Identify which cell holds the provided text, then report its (X, Y) central coordinate. 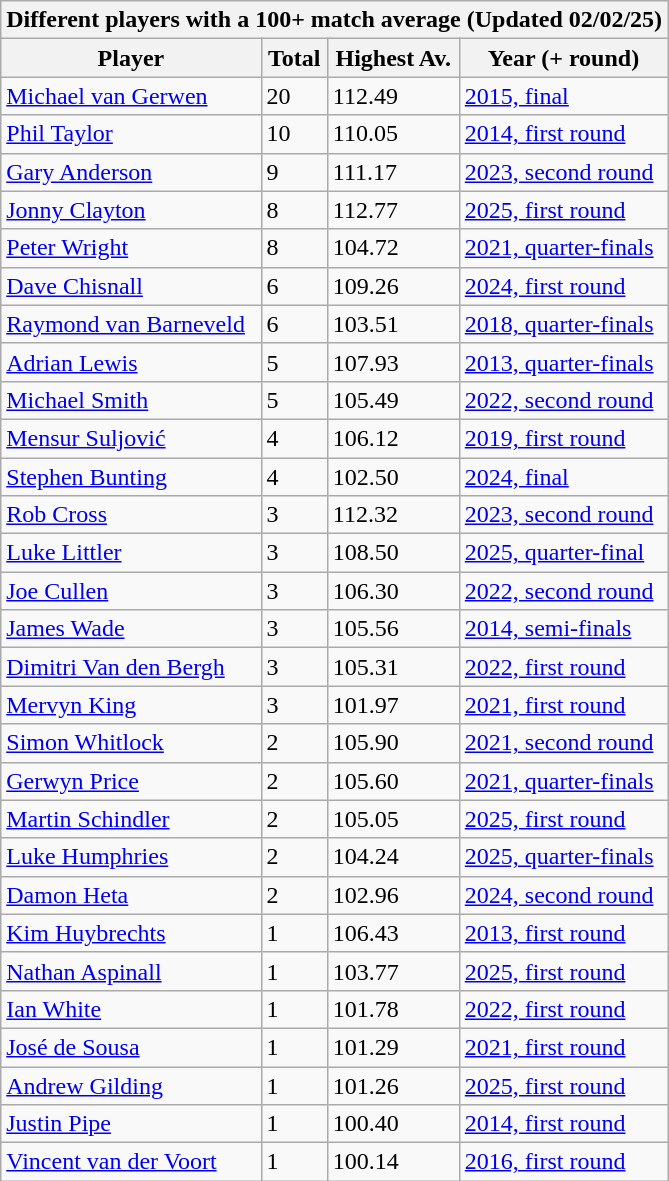
20 (294, 96)
101.97 (393, 705)
2025, quarter-finals (563, 857)
Highest Av. (393, 58)
Stephen Bunting (131, 477)
Rob Cross (131, 515)
107.93 (393, 362)
2024, final (563, 477)
109.26 (393, 286)
102.96 (393, 895)
Dimitri Van den Bergh (131, 667)
2013, quarter-finals (563, 362)
Nathan Aspinall (131, 971)
101.78 (393, 1009)
Michael Smith (131, 400)
Peter Wright (131, 248)
2019, first round (563, 438)
2013, first round (563, 933)
Luke Littler (131, 553)
10 (294, 134)
Mensur Suljović (131, 438)
105.31 (393, 667)
100.14 (393, 1162)
Mervyn King (131, 705)
106.12 (393, 438)
106.43 (393, 933)
106.30 (393, 591)
José de Sousa (131, 1047)
112.77 (393, 210)
103.51 (393, 324)
Adrian Lewis (131, 362)
Luke Humphries (131, 857)
Raymond van Barneveld (131, 324)
2021, second round (563, 743)
105.90 (393, 743)
Andrew Gilding (131, 1085)
101.26 (393, 1085)
2015, final (563, 96)
Player (131, 58)
105.56 (393, 629)
Jonny Clayton (131, 210)
Gary Anderson (131, 172)
112.49 (393, 96)
Dave Chisnall (131, 286)
Year (+ round) (563, 58)
105.05 (393, 819)
Different players with a 100+ match average (Updated 02/02/25) (334, 20)
105.60 (393, 781)
105.49 (393, 400)
2024, first round (563, 286)
101.29 (393, 1047)
Simon Whitlock (131, 743)
Gerwyn Price (131, 781)
104.72 (393, 248)
9 (294, 172)
Joe Cullen (131, 591)
2025, quarter-final (563, 553)
Vincent van der Voort (131, 1162)
103.77 (393, 971)
Justin Pipe (131, 1124)
Ian White (131, 1009)
102.50 (393, 477)
104.24 (393, 857)
James Wade (131, 629)
Kim Huybrechts (131, 933)
110.05 (393, 134)
112.32 (393, 515)
Damon Heta (131, 895)
2014, semi-finals (563, 629)
Michael van Gerwen (131, 96)
111.17 (393, 172)
Total (294, 58)
2016, first round (563, 1162)
108.50 (393, 553)
Phil Taylor (131, 134)
Martin Schindler (131, 819)
100.40 (393, 1124)
2018, quarter-finals (563, 324)
2024, second round (563, 895)
